Determine the [X, Y] coordinate at the center of the cell enclosing the given text.  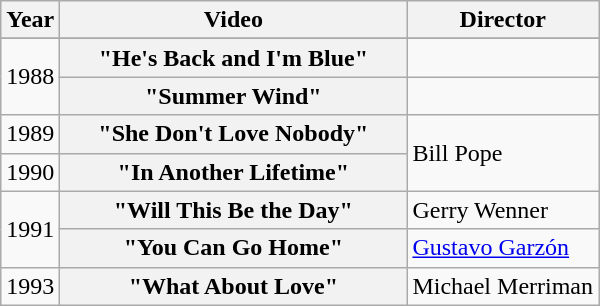
Michael Merriman [503, 286]
"Summer Wind" [234, 96]
"What About Love" [234, 286]
Bill Pope [503, 153]
"You Can Go Home" [234, 248]
Video [234, 20]
"He's Back and I'm Blue" [234, 58]
1993 [30, 286]
1991 [30, 229]
1988 [30, 77]
1989 [30, 134]
"Will This Be the Day" [234, 210]
Gustavo Garzón [503, 248]
Year [30, 20]
"She Don't Love Nobody" [234, 134]
Gerry Wenner [503, 210]
1990 [30, 172]
"In Another Lifetime" [234, 172]
Director [503, 20]
